Return the (X, Y) coordinate for the center point of the cell that contains the specified text.  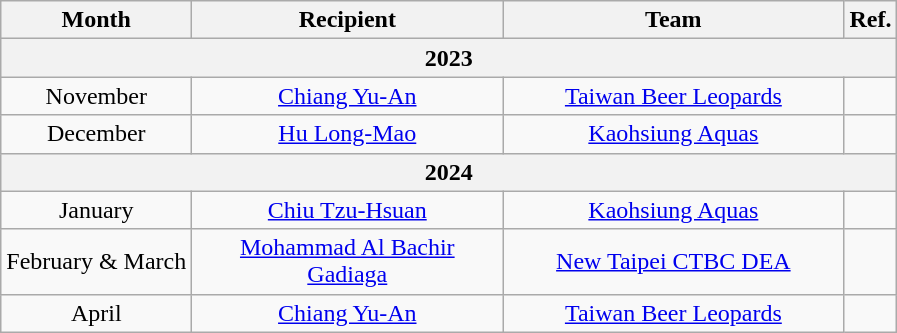
Month (96, 20)
Chiu Tzu-Hsuan (348, 210)
Team (674, 20)
December (96, 134)
April (96, 313)
November (96, 96)
February & March (96, 262)
New Taipei CTBC DEA (674, 262)
Hu Long-Mao (348, 134)
Recipient (348, 20)
2024 (449, 172)
Mohammad Al Bachir Gadiaga (348, 262)
January (96, 210)
2023 (449, 58)
Ref. (870, 20)
